Locate the cell with the specified text and output its (X, Y) center coordinate. 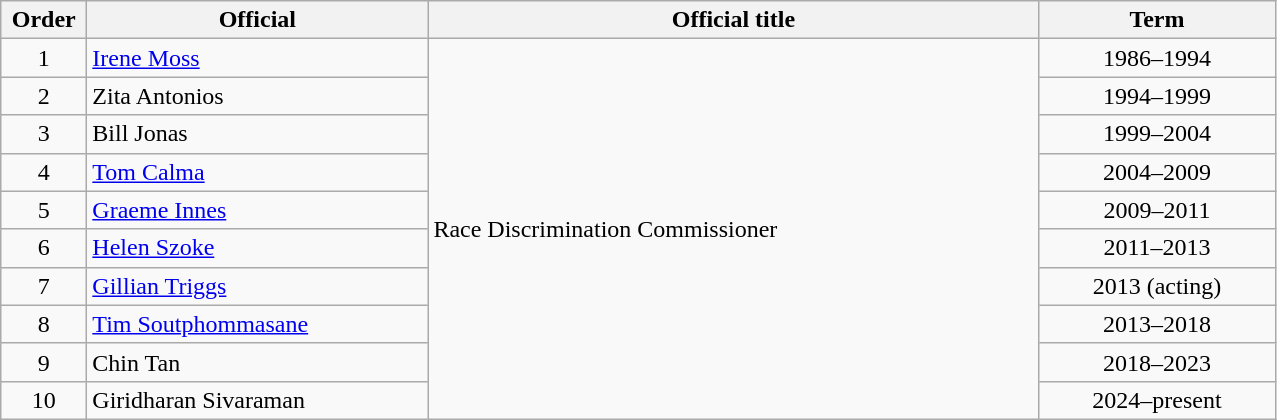
5 (44, 210)
Bill Jonas (258, 134)
4 (44, 172)
Chin Tan (258, 362)
Race Discrimination Commissioner (734, 230)
1999–2004 (1157, 134)
Irene Moss (258, 58)
6 (44, 248)
Term (1157, 20)
10 (44, 400)
7 (44, 286)
Giridharan Sivaraman (258, 400)
Gillian Triggs (258, 286)
Tim Soutphommasane (258, 324)
2004–2009 (1157, 172)
2009–2011 (1157, 210)
Zita Antonios (258, 96)
Helen Szoke (258, 248)
2011–2013 (1157, 248)
2013 (acting) (1157, 286)
9 (44, 362)
Graeme Innes (258, 210)
Official (258, 20)
1 (44, 58)
1994–1999 (1157, 96)
1986–1994 (1157, 58)
2024–present (1157, 400)
8 (44, 324)
3 (44, 134)
Official title (734, 20)
2 (44, 96)
2018–2023 (1157, 362)
2013–2018 (1157, 324)
Tom Calma (258, 172)
Order (44, 20)
